Capture the cell that displays the provided text and extract its [x, y] central coordinate. 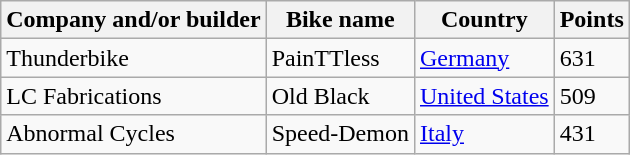
431 [592, 134]
Italy [484, 134]
LC Fabrications [134, 96]
Thunderbike [134, 58]
Old Black [340, 96]
Points [592, 20]
Speed-Demon [340, 134]
United States [484, 96]
509 [592, 96]
Country [484, 20]
Abnormal Cycles [134, 134]
631 [592, 58]
Germany [484, 58]
Company and/or builder [134, 20]
Bike name [340, 20]
PainTTless [340, 58]
